Extract the (X, Y) coordinate from the center of the cell holding the provided text.  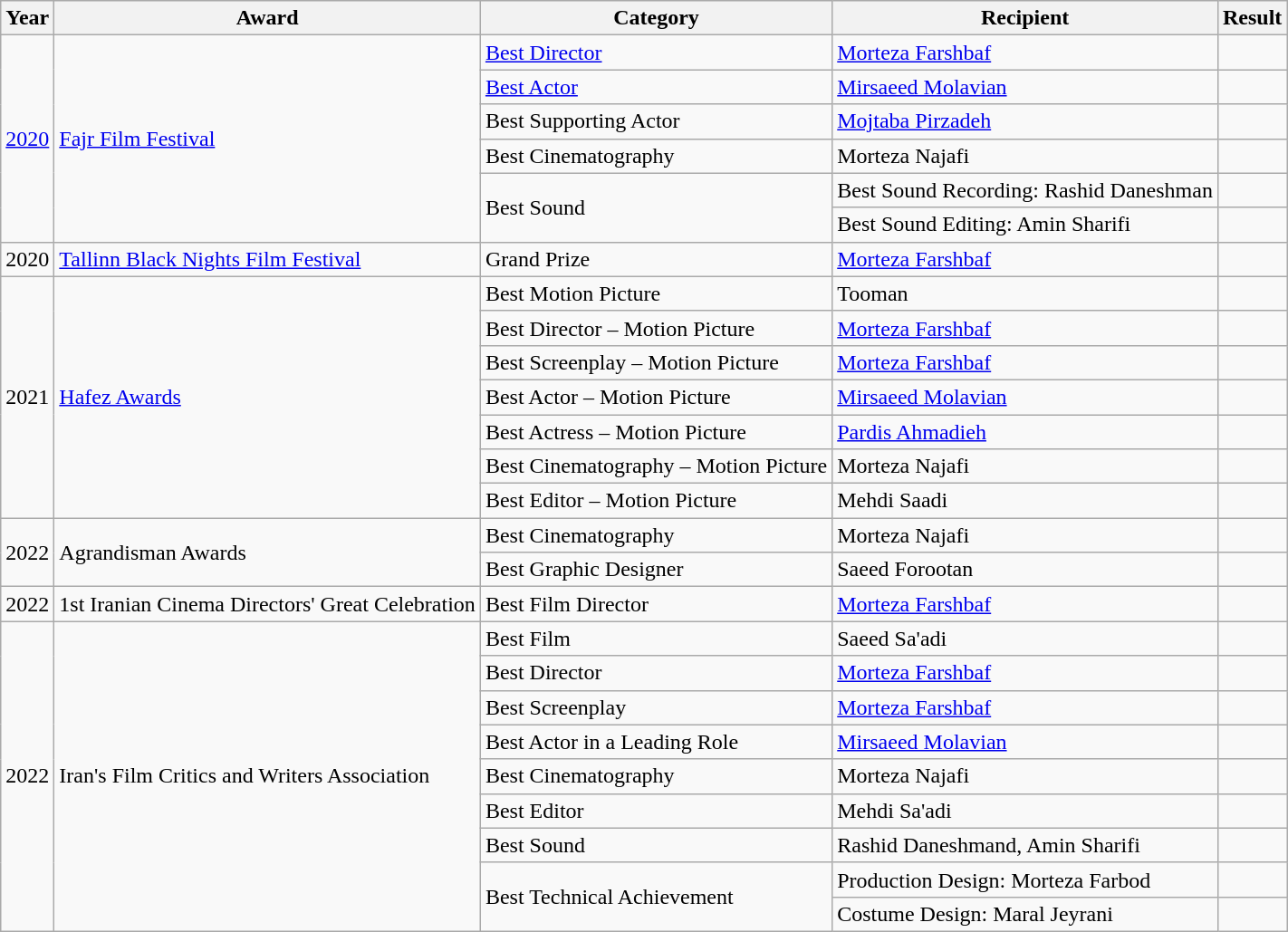
Result (1252, 18)
1st Iranian Cinema Directors' Great Celebration (268, 604)
Hafez Awards (268, 397)
Best Actor (656, 87)
Costume Design: Maral Jeyrani (1025, 914)
Rashid Daneshmand, Amin Sharifi (1025, 845)
Best Screenplay (656, 707)
Best Cinematography – Motion Picture (656, 466)
Tooman (1025, 293)
Grand Prize (656, 259)
2021 (27, 397)
Best Film Director (656, 604)
Year (27, 18)
Best Sound Editing: Amin Sharifi (1025, 225)
Tallinn Black Nights Film Festival (268, 259)
Best Technical Achievement (656, 897)
Pardis Ahmadieh (1025, 432)
Recipient (1025, 18)
Mehdi Saadi (1025, 501)
Mojtaba Pirzadeh (1025, 121)
Best Sound Recording: Rashid Daneshman (1025, 190)
Best Graphic Designer (656, 570)
Best Motion Picture (656, 293)
Best Director – Motion Picture (656, 328)
Iran's Film Critics and Writers Association (268, 777)
Best Actor in a Leading Role (656, 742)
Award (268, 18)
Best Screenplay – Motion Picture (656, 362)
Saeed Sa'adi (1025, 639)
Best Actress – Motion Picture (656, 432)
Best Actor – Motion Picture (656, 397)
Best Supporting Actor (656, 121)
Production Design: Morteza Farbod (1025, 879)
Saeed Forootan (1025, 570)
Fajr Film Festival (268, 139)
Agrandisman Awards (268, 552)
Mehdi Sa'adi (1025, 811)
Best Editor – Motion Picture (656, 501)
Best Editor (656, 811)
Best Film (656, 639)
Category (656, 18)
